Pinpoint the cell where the given text exists, returning its [x, y] midpoint coordinate. 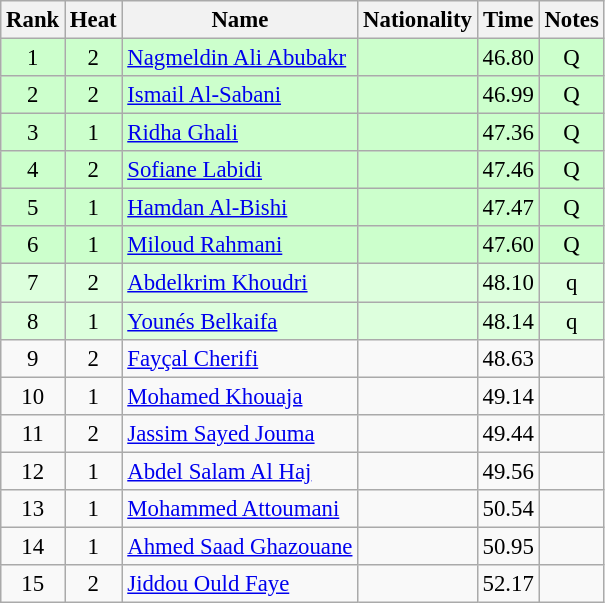
Younés Belkaifa [240, 321]
Mohamed Khouaja [240, 396]
Rank [33, 20]
Nationality [418, 20]
3 [33, 133]
52.17 [508, 584]
47.36 [508, 133]
Heat [94, 20]
Name [240, 20]
Hamdan Al-Bishi [240, 208]
8 [33, 321]
47.60 [508, 245]
Sofiane Labidi [240, 170]
6 [33, 245]
Fayçal Cherifi [240, 358]
Abdelkrim Khoudri [240, 283]
47.46 [508, 170]
Miloud Rahmani [240, 245]
14 [33, 546]
49.14 [508, 396]
Ismail Al-Sabani [240, 95]
Abdel Salam Al Haj [240, 471]
Mohammed Attoumani [240, 509]
47.47 [508, 208]
4 [33, 170]
50.95 [508, 546]
Notes [572, 20]
5 [33, 208]
Time [508, 20]
48.10 [508, 283]
9 [33, 358]
Jiddou Ould Faye [240, 584]
11 [33, 433]
10 [33, 396]
15 [33, 584]
48.63 [508, 358]
49.44 [508, 433]
Nagmeldin Ali Abubakr [240, 58]
12 [33, 471]
46.99 [508, 95]
13 [33, 509]
48.14 [508, 321]
49.56 [508, 471]
Ahmed Saad Ghazouane [240, 546]
50.54 [508, 509]
Jassim Sayed Jouma [240, 433]
Ridha Ghali [240, 133]
7 [33, 283]
46.80 [508, 58]
